Extract the (X, Y) coordinate from the center of the cell holding the provided text.  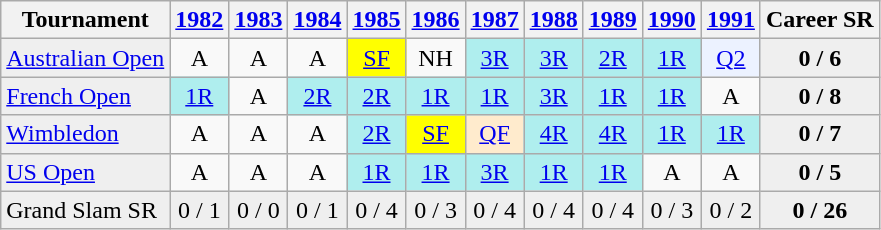
1982 (200, 20)
0 / 8 (820, 96)
0 / 5 (820, 172)
1990 (672, 20)
Australian Open (86, 58)
1983 (258, 20)
1988 (554, 20)
Career SR (820, 20)
1987 (494, 20)
US Open (86, 172)
Q2 (730, 58)
Tournament (86, 20)
Grand Slam SR (86, 210)
QF (494, 134)
NH (436, 58)
Wimbledon (86, 134)
1986 (436, 20)
0 / 7 (820, 134)
0 / 2 (730, 210)
0 / 6 (820, 58)
1985 (376, 20)
French Open (86, 96)
0 / 0 (258, 210)
1991 (730, 20)
1984 (318, 20)
1989 (612, 20)
0 / 26 (820, 210)
